Capture the cell that displays the provided text and extract its (x, y) central coordinate. 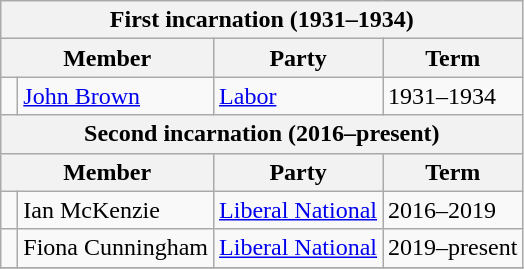
1931–1934 (453, 96)
Ian McKenzie (116, 210)
First incarnation (1931–1934) (262, 20)
Second incarnation (2016–present) (262, 134)
Labor (298, 96)
Fiona Cunningham (116, 248)
2019–present (453, 248)
2016–2019 (453, 210)
John Brown (116, 96)
